Determine the [X, Y] coordinate at the center of the cell enclosing the given text.  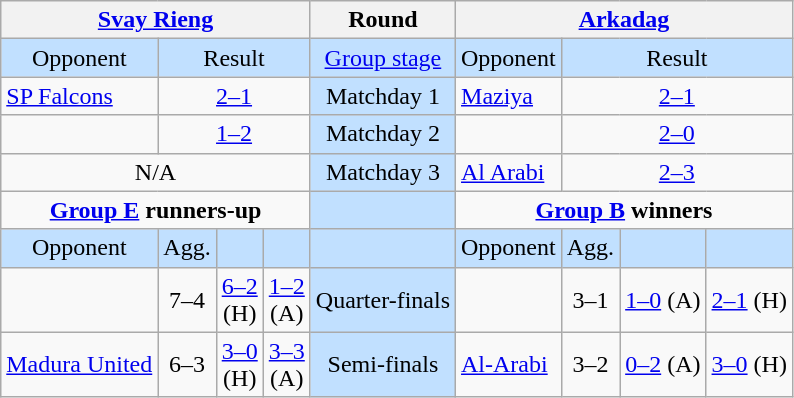
SP Falcons [80, 96]
Matchday 1 [382, 96]
Maziya [509, 96]
Semi-finals [382, 364]
6–2 (H) [240, 300]
Group B winners [624, 210]
Madura United [80, 364]
Matchday 2 [382, 134]
1–2 [234, 134]
2–1 (H) [749, 300]
Matchday 3 [382, 172]
1–0 (A) [663, 300]
Quarter-finals [382, 300]
1–2 (A) [286, 300]
Round [382, 20]
Group stage [382, 58]
0–2 (A) [663, 364]
Arkadag [624, 20]
3–1 [590, 300]
Al Arabi [509, 172]
2–0 [676, 134]
6–3 [187, 364]
3–3 (A) [286, 364]
Svay Rieng [156, 20]
3–2 [590, 364]
7–4 [187, 300]
Group E runners-up [156, 210]
N/A [156, 172]
2–3 [676, 172]
Al-Arabi [509, 364]
